Determine the (x, y) coordinate at the center of the cell enclosing the given text.  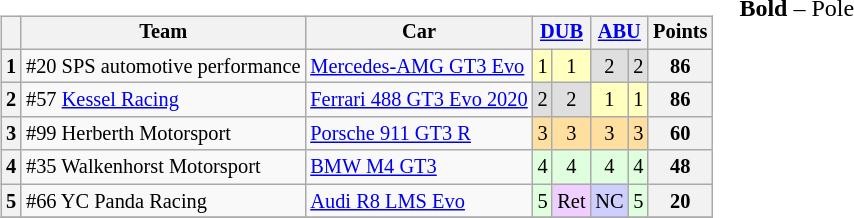
Mercedes-AMG GT3 Evo (418, 66)
NC (609, 201)
Ret (571, 201)
20 (680, 201)
#99 Herberth Motorsport (163, 134)
BMW M4 GT3 (418, 167)
Car (418, 33)
Points (680, 33)
Team (163, 33)
ABU (619, 33)
Audi R8 LMS Evo (418, 201)
#20 SPS automotive performance (163, 66)
48 (680, 167)
#66 YC Panda Racing (163, 201)
#35 Walkenhorst Motorsport (163, 167)
Porsche 911 GT3 R (418, 134)
#57 Kessel Racing (163, 100)
60 (680, 134)
Ferrari 488 GT3 Evo 2020 (418, 100)
DUB (562, 33)
